Pinpoint the cell where the given text exists, returning its [x, y] midpoint coordinate. 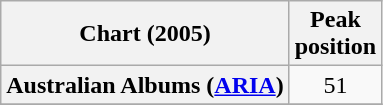
Peakposition [335, 34]
51 [335, 85]
Chart (2005) [145, 34]
Australian Albums (ARIA) [145, 85]
